Return the (x, y) coordinate for the center point of the cell that contains the specified text.  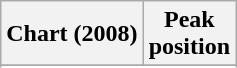
Chart (2008) (72, 34)
Peakposition (189, 34)
